Output the (X, Y) coordinate of the center of the cell containing the given text.  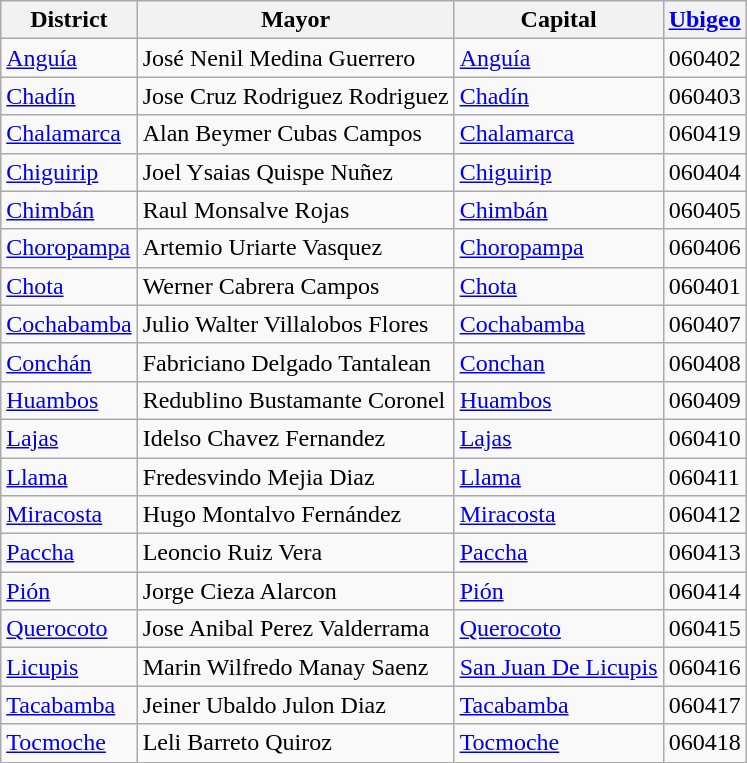
Julio Walter Villalobos Flores (296, 324)
Capital (558, 20)
060401 (704, 286)
Fabriciano Delgado Tantalean (296, 362)
060414 (704, 591)
Jeiner Ubaldo Julon Diaz (296, 705)
Alan Beymer Cubas Campos (296, 134)
060407 (704, 324)
060403 (704, 96)
Joel Ysaias Quispe Nuñez (296, 172)
060402 (704, 58)
Fredesvindo Mejia Diaz (296, 477)
060418 (704, 743)
060419 (704, 134)
Leli Barreto Quiroz (296, 743)
060406 (704, 248)
060417 (704, 705)
060416 (704, 667)
Redublino Bustamante Coronel (296, 400)
District (69, 20)
José Nenil Medina Guerrero (296, 58)
Jose Cruz Rodriguez Rodriguez (296, 96)
Idelso Chavez Fernandez (296, 438)
060405 (704, 210)
060408 (704, 362)
060409 (704, 400)
Licupis (69, 667)
Raul Monsalve Rojas (296, 210)
060412 (704, 515)
Ubigeo (704, 20)
Artemio Uriarte Vasquez (296, 248)
Jorge Cieza Alarcon (296, 591)
060410 (704, 438)
Conchan (558, 362)
Leoncio Ruiz Vera (296, 553)
Conchán (69, 362)
Marin Wilfredo Manay Saenz (296, 667)
Werner Cabrera Campos (296, 286)
060404 (704, 172)
San Juan De Licupis (558, 667)
Mayor (296, 20)
060411 (704, 477)
Jose Anibal Perez Valderrama (296, 629)
060413 (704, 553)
060415 (704, 629)
Hugo Montalvo Fernández (296, 515)
